Find where the given text appears and provide that cell's center as (X, Y) coordinate. 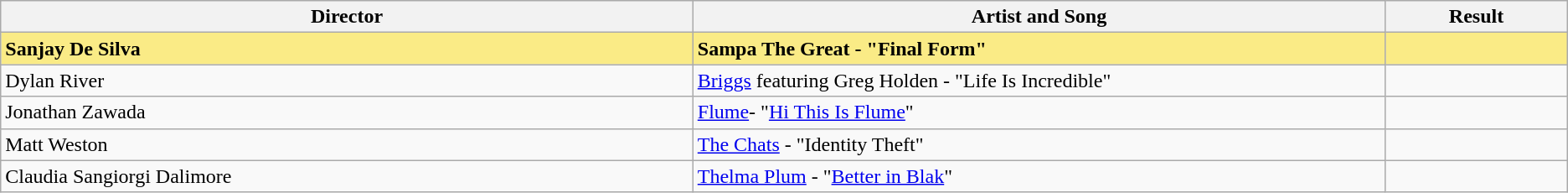
Dylan River (347, 81)
Flume- "Hi This Is Flume" (1039, 112)
Jonathan Zawada (347, 112)
Result (1477, 17)
Artist and Song (1039, 17)
Sanjay De Silva (347, 49)
Claudia Sangiorgi Dalimore (347, 176)
Sampa The Great - "Final Form" (1039, 49)
Matt Weston (347, 144)
The Chats - "Identity Theft" (1039, 144)
Thelma Plum - "Better in Blak" (1039, 176)
Director (347, 17)
Briggs featuring Greg Holden - "Life Is Incredible" (1039, 81)
